From the cell containing the given text, extract its center point as (x, y) coordinate. 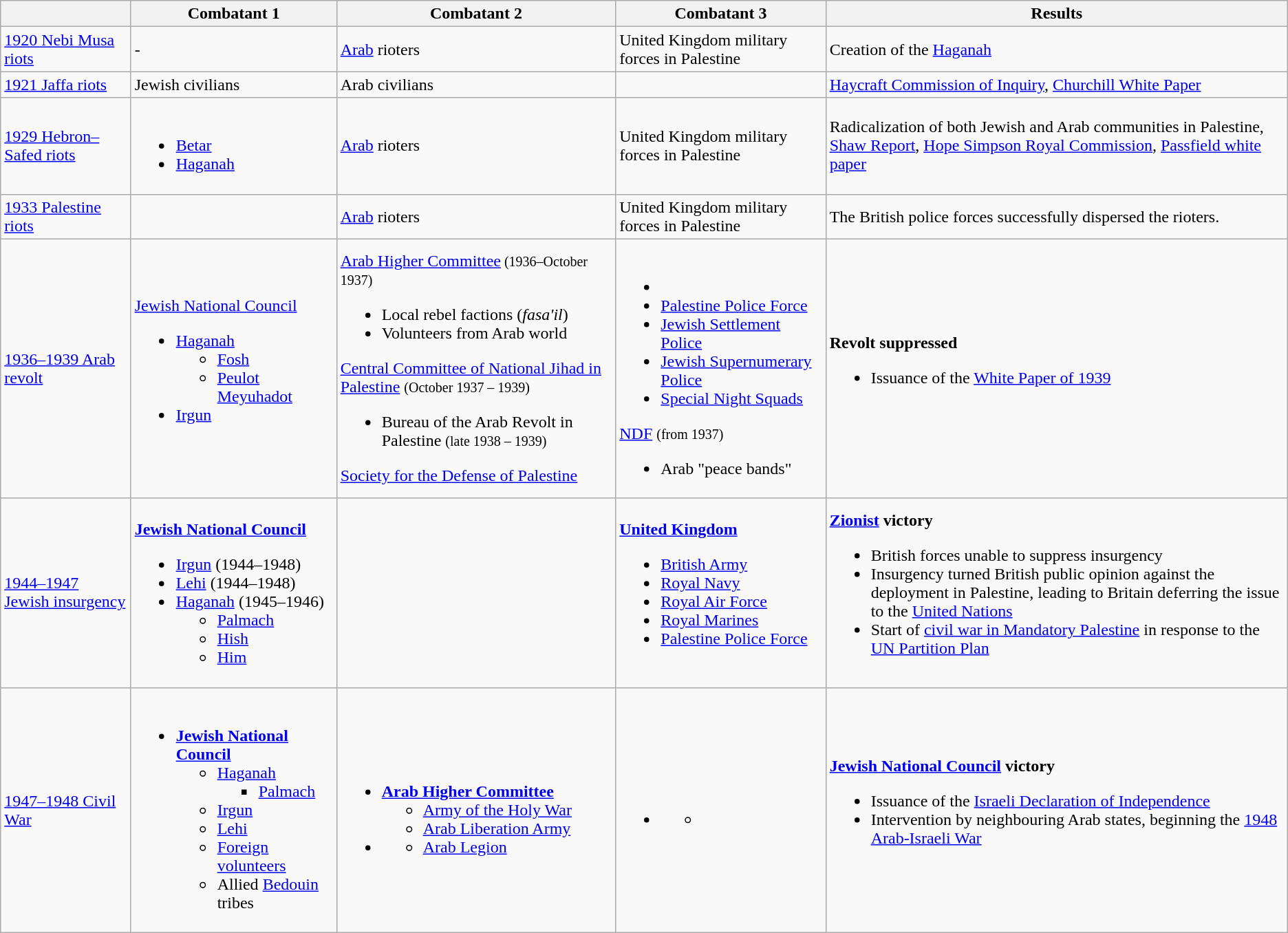
Combatant 3 (721, 14)
Results (1057, 14)
Combatant 2 (476, 14)
1929 Hebron–Safed riots (66, 146)
1933 Palestine riots (66, 216)
1936–1939 Arab revolt (66, 369)
Arab Higher Committee Army of the Holy War Arab Liberation Army Arab Legion (476, 810)
- (234, 50)
Jewish National Council HaganahPalmach Irgun LehiForeign volunteersAllied Bedouin tribes (234, 810)
United KingdomBritish ArmyRoyal NavyRoyal Air ForceRoyal MarinesPalestine Police Force (721, 593)
1921 Jaffa riots (66, 85)
Creation of the Haganah (1057, 50)
Haycraft Commission of Inquiry, Churchill White Paper (1057, 85)
Betar Haganah (234, 146)
Combatant 1 (234, 14)
Palestine Police ForceJewish Settlement PoliceJewish Supernumerary PoliceSpecial Night SquadsNDF (from 1937)Arab "peace bands" (721, 369)
Jewish National Council HaganahFoshPeulot Meyuhadot Irgun (234, 369)
Radicalization of both Jewish and Arab communities in Palestine, Shaw Report, Hope Simpson Royal Commission, Passfield white paper (1057, 146)
Jewish civilians (234, 85)
Jewish National CouncilIrgun (1944–1948)Lehi (1944–1948)Haganah (1945–1946)PalmachHishHim (234, 593)
Revolt suppressedIssuance of the White Paper of 1939 (1057, 369)
Arab civilians (476, 85)
1944–1947 Jewish insurgency (66, 593)
The British police forces successfully dispersed the rioters. (1057, 216)
1947–1948 Civil War (66, 810)
1920 Nebi Musa riots (66, 50)
